Return the [X, Y] coordinate for the center point of the cell that contains the specified text.  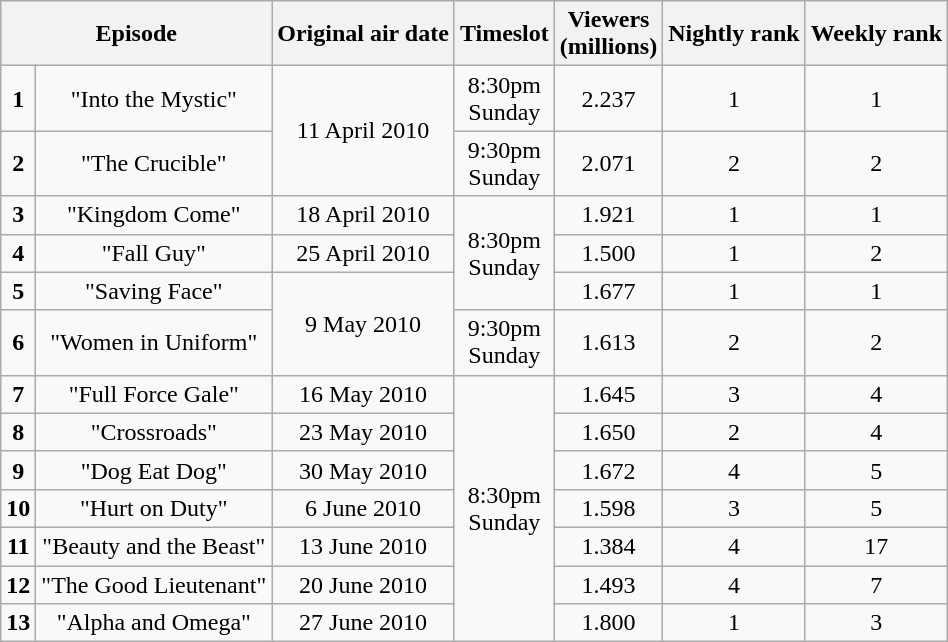
1.613 [608, 342]
12 [18, 585]
10 [18, 508]
1.800 [608, 623]
Weekly rank [876, 34]
23 May 2010 [364, 432]
20 June 2010 [364, 585]
Timeslot [504, 34]
16 May 2010 [364, 394]
Nightly rank [734, 34]
"Crossroads" [154, 432]
2.071 [608, 164]
"Hurt on Duty" [154, 508]
2.237 [608, 98]
18 April 2010 [364, 215]
27 June 2010 [364, 623]
1.921 [608, 215]
"The Crucible" [154, 164]
25 April 2010 [364, 253]
"Kingdom Come" [154, 215]
1.384 [608, 546]
6 June 2010 [364, 508]
9 May 2010 [364, 324]
"The Good Lieutenant" [154, 585]
1.598 [608, 508]
"Alpha and Omega" [154, 623]
1.493 [608, 585]
"Full Force Gale" [154, 394]
"Into the Mystic" [154, 98]
"Beauty and the Beast" [154, 546]
"Women in Uniform" [154, 342]
30 May 2010 [364, 470]
1.500 [608, 253]
Original air date [364, 34]
6 [18, 342]
11 [18, 546]
13 [18, 623]
Viewers(millions) [608, 34]
8 [18, 432]
17 [876, 546]
9 [18, 470]
"Fall Guy" [154, 253]
"Dog Eat Dog" [154, 470]
1.672 [608, 470]
11 April 2010 [364, 131]
13 June 2010 [364, 546]
1.645 [608, 394]
"Saving Face" [154, 291]
Episode [136, 34]
1.677 [608, 291]
1.650 [608, 432]
